Capture the cell that displays the provided text and extract its (x, y) central coordinate. 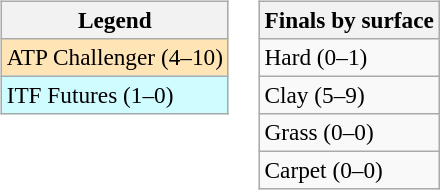
Legend (114, 20)
ATP Challenger (4–10) (114, 57)
Hard (0–1) (349, 57)
Grass (0–0) (349, 133)
Finals by surface (349, 20)
Carpet (0–0) (349, 171)
Clay (5–9) (349, 95)
ITF Futures (1–0) (114, 95)
